Output the (x, y) coordinate of the center of the cell containing the given text.  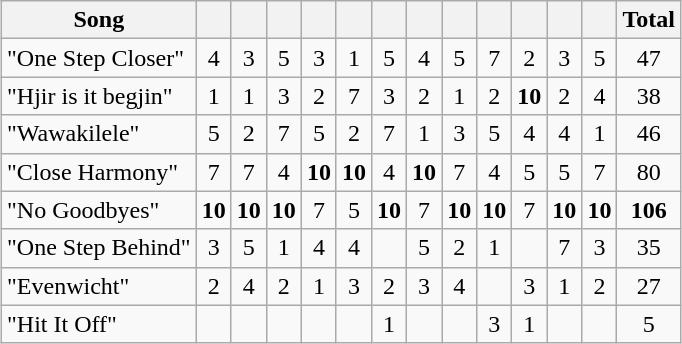
"Wawakilele" (100, 134)
"One Step Behind" (100, 248)
106 (649, 210)
"Hit It Off" (100, 324)
Song (100, 20)
"No Goodbyes" (100, 210)
Total (649, 20)
"Evenwicht" (100, 286)
47 (649, 58)
80 (649, 172)
46 (649, 134)
"Hjir is it begjin" (100, 96)
35 (649, 248)
"Close Harmony" (100, 172)
27 (649, 286)
38 (649, 96)
"One Step Closer" (100, 58)
